Identify which cell holds the provided text, then report its [x, y] central coordinate. 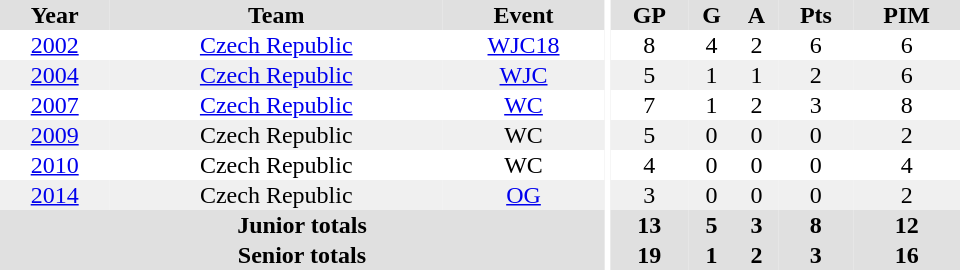
GP [649, 15]
Team [276, 15]
2002 [54, 45]
G [711, 15]
2014 [54, 195]
Senior totals [302, 255]
OG [524, 195]
Junior totals [302, 225]
2009 [54, 135]
2004 [54, 75]
2007 [54, 105]
16 [906, 255]
PIM [906, 15]
WJC [524, 75]
A [757, 15]
13 [649, 225]
2010 [54, 165]
Year [54, 15]
WJC18 [524, 45]
Pts [816, 15]
19 [649, 255]
7 [649, 105]
Event [524, 15]
12 [906, 225]
